Identify which cell holds the provided text, then report its (X, Y) central coordinate. 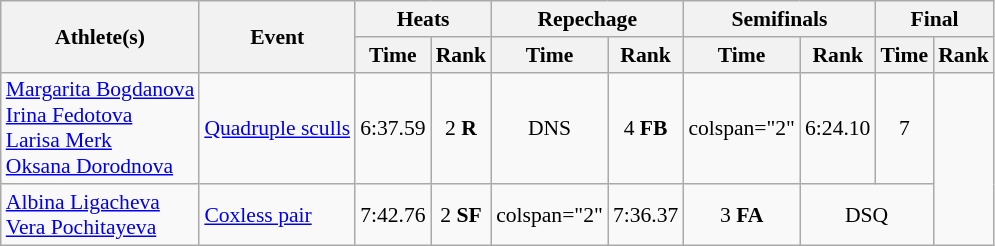
2 SF (462, 216)
Final (934, 19)
Quadruple sculls (277, 128)
7 (904, 128)
6:37.59 (392, 128)
Albina LigachevaVera Pochitayeva (100, 216)
DNS (550, 128)
4 FB (646, 128)
Coxless pair (277, 216)
Heats (423, 19)
Athlete(s) (100, 36)
Repechage (587, 19)
7:42.76 (392, 216)
DSQ (866, 216)
Semifinals (779, 19)
6:24.10 (838, 128)
Event (277, 36)
Margarita BogdanovaIrina FedotovaLarisa MerkOksana Dorodnova (100, 128)
7:36.37 (646, 216)
3 FA (742, 216)
2 R (462, 128)
